Return (X, Y) of the center of cell containing provided text 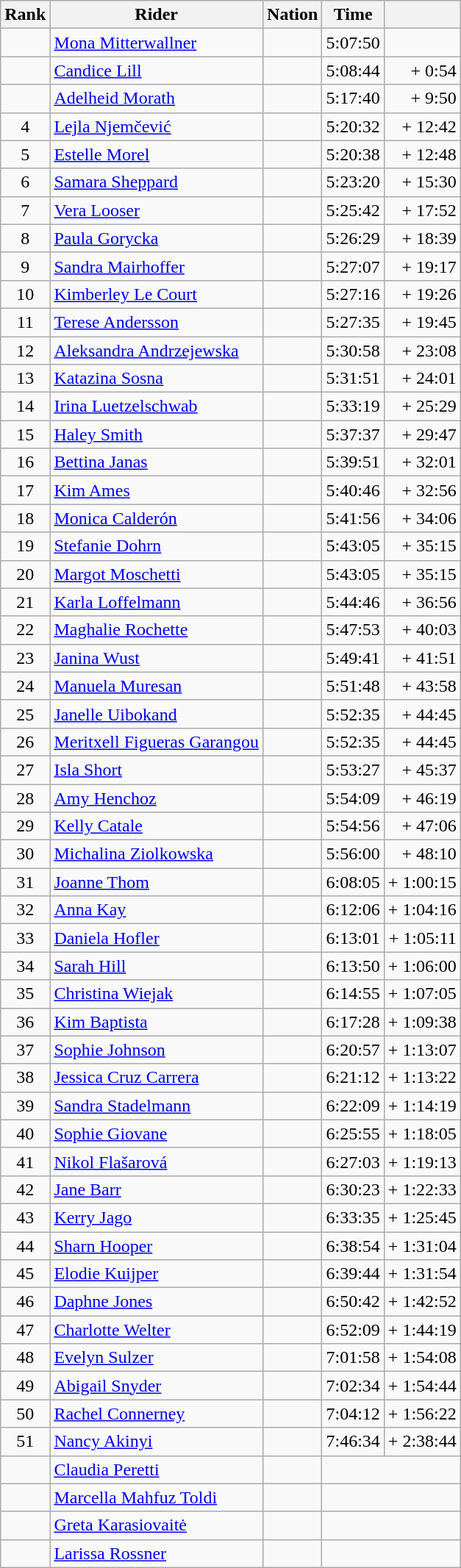
Charlotte Welter (157, 1330)
6:20:57 (353, 1050)
45 (25, 1274)
Sandra Mairhoffer (157, 266)
+ 1:14:19 (422, 1106)
5:30:58 (353, 351)
7:04:12 (353, 1414)
Abigail Snyder (157, 1386)
Paula Gorycka (157, 238)
47 (25, 1330)
Time (353, 15)
Anna Kay (157, 910)
+ 1:09:38 (422, 1022)
5:40:46 (353, 490)
+ 1:06:00 (422, 966)
37 (25, 1050)
Nation (293, 15)
6:21:12 (353, 1078)
13 (25, 379)
7:46:34 (353, 1442)
5:31:51 (353, 379)
32 (25, 910)
5:49:41 (353, 658)
+ 19:45 (422, 322)
5 (25, 154)
+ 40:03 (422, 630)
+ 47:06 (422, 826)
Meritxell Figueras Garangou (157, 742)
Elodie Kuijper (157, 1274)
Stefanie Dohrn (157, 546)
6:08:05 (353, 882)
5:27:16 (353, 294)
+ 24:01 (422, 379)
Amy Henchoz (157, 798)
5:44:46 (353, 602)
Michalina Ziolkowska (157, 854)
5:53:27 (353, 770)
+ 0:54 (422, 71)
44 (25, 1246)
Larissa Rossner (157, 1553)
6:39:44 (353, 1274)
19 (25, 546)
+ 48:10 (422, 854)
+ 1:54:08 (422, 1358)
6:50:42 (353, 1302)
+ 1:44:19 (422, 1330)
+ 41:51 (422, 658)
+ 45:37 (422, 770)
Aleksandra Andrzejewska (157, 351)
6:13:01 (353, 938)
5:41:56 (353, 518)
+ 1:54:44 (422, 1386)
+ 32:01 (422, 462)
Greta Karasiovaitė (157, 1525)
Kelly Catale (157, 826)
6:13:50 (353, 966)
+ 19:26 (422, 294)
Jessica Cruz Carrera (157, 1078)
Sophie Johnson (157, 1050)
Jane Barr (157, 1189)
6:14:55 (353, 994)
23 (25, 658)
5:07:50 (353, 43)
28 (25, 798)
11 (25, 322)
5:54:09 (353, 798)
Margot Moschetti (157, 574)
27 (25, 770)
Kimberley Le Court (157, 294)
+ 1:05:11 (422, 938)
Kerry Jago (157, 1217)
22 (25, 630)
Christina Wiejak (157, 994)
16 (25, 462)
38 (25, 1078)
+ 1:22:33 (422, 1189)
+ 1:07:05 (422, 994)
30 (25, 854)
Vera Looser (157, 210)
Manuela Muresan (157, 686)
Mona Mitterwallner (157, 43)
Monica Calderón (157, 518)
7 (25, 210)
5:56:00 (353, 854)
+ 12:42 (422, 126)
+ 23:08 (422, 351)
5:20:38 (353, 154)
6:17:28 (353, 1022)
Lejla Njemčević (157, 126)
+ 36:56 (422, 602)
29 (25, 826)
+ 1:13:07 (422, 1050)
+ 1:42:52 (422, 1302)
50 (25, 1414)
10 (25, 294)
Sharn Hooper (157, 1246)
+ 1:00:15 (422, 882)
31 (25, 882)
Bettina Janas (157, 462)
Samara Sheppard (157, 182)
Karla Loffelmann (157, 602)
Maghalie Rochette (157, 630)
21 (25, 602)
17 (25, 490)
35 (25, 994)
Rachel Connerney (157, 1414)
51 (25, 1442)
12 (25, 351)
Claudia Peretti (157, 1469)
Katazina Sosna (157, 379)
39 (25, 1106)
25 (25, 714)
Nancy Akinyi (157, 1442)
Sophie Giovane (157, 1134)
Isla Short (157, 770)
15 (25, 434)
48 (25, 1358)
+ 17:52 (422, 210)
+ 34:06 (422, 518)
Joanne Thom (157, 882)
+ 1:13:22 (422, 1078)
+ 25:29 (422, 407)
24 (25, 686)
6 (25, 182)
Candice Lill (157, 71)
+ 1:31:54 (422, 1274)
18 (25, 518)
5:33:19 (353, 407)
46 (25, 1302)
4 (25, 126)
6:27:03 (353, 1161)
43 (25, 1217)
+ 18:39 (422, 238)
5:25:42 (353, 210)
40 (25, 1134)
6:33:35 (353, 1217)
5:17:40 (353, 99)
+ 12:48 (422, 154)
+ 1:18:05 (422, 1134)
34 (25, 966)
5:20:32 (353, 126)
36 (25, 1022)
Terese Andersson (157, 322)
5:27:07 (353, 266)
+ 46:19 (422, 798)
6:38:54 (353, 1246)
Kim Ames (157, 490)
5:08:44 (353, 71)
Daniela Hofler (157, 938)
+ 1:19:13 (422, 1161)
26 (25, 742)
5:51:48 (353, 686)
41 (25, 1161)
6:12:06 (353, 910)
5:37:37 (353, 434)
6:30:23 (353, 1189)
+ 2:38:44 (422, 1442)
+ 32:56 (422, 490)
14 (25, 407)
20 (25, 574)
+ 1:56:22 (422, 1414)
8 (25, 238)
Haley Smith (157, 434)
Nikol Flašarová (157, 1161)
Rider (157, 15)
Marcella Mahfuz Toldi (157, 1497)
5:54:56 (353, 826)
+ 1:25:45 (422, 1217)
+ 15:30 (422, 182)
+ 9:50 (422, 99)
6:25:55 (353, 1134)
5:23:20 (353, 182)
Rank (25, 15)
33 (25, 938)
+ 43:58 (422, 686)
Janina Wust (157, 658)
5:26:29 (353, 238)
7:02:34 (353, 1386)
5:47:53 (353, 630)
Irina Luetzelschwab (157, 407)
6:22:09 (353, 1106)
+ 1:04:16 (422, 910)
+ 19:17 (422, 266)
7:01:58 (353, 1358)
6:52:09 (353, 1330)
Sarah Hill (157, 966)
+ 1:31:04 (422, 1246)
Janelle Uibokand (157, 714)
49 (25, 1386)
9 (25, 266)
Adelheid Morath (157, 99)
Evelyn Sulzer (157, 1358)
5:39:51 (353, 462)
+ 29:47 (422, 434)
Sandra Stadelmann (157, 1106)
Kim Baptista (157, 1022)
Daphne Jones (157, 1302)
42 (25, 1189)
Estelle Morel (157, 154)
5:27:35 (353, 322)
